For the text-containing cell, return its midpoint in (X, Y) coordinate format. 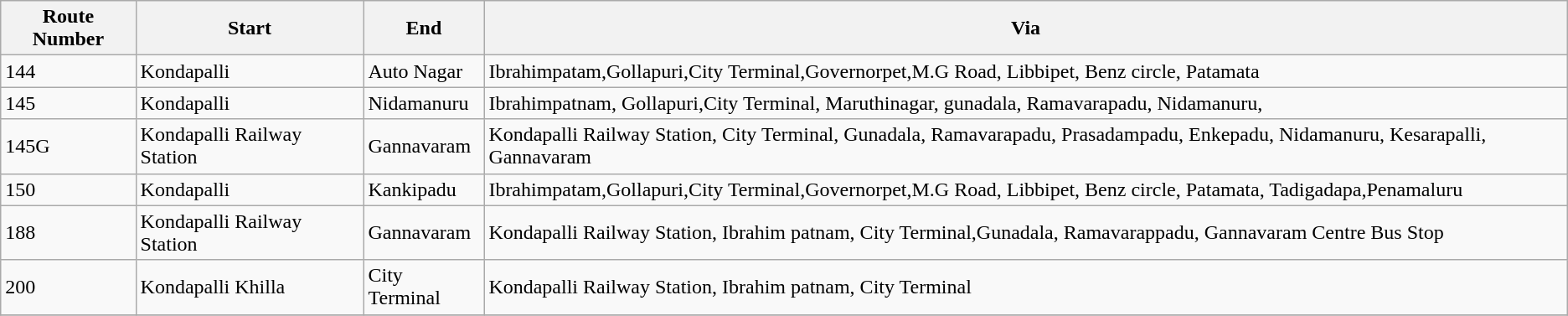
Nidamanuru (424, 103)
Kankipadu (424, 189)
145 (69, 103)
145G (69, 146)
Kondapalli Railway Station, Ibrahim patnam, City Terminal (1025, 287)
Ibrahimpatnam, Gollapuri,City Terminal, Maruthinagar, gunadala, Ramavarapadu, Nidamanuru, (1025, 103)
Kondapalli Railway Station, Ibrahim patnam, City Terminal,Gunadala, Ramavarappadu, Gannavaram Centre Bus Stop (1025, 233)
Ibrahimpatam,Gollapuri,City Terminal,Governorpet,M.G Road, Libbipet, Benz circle, Patamata (1025, 71)
Start (250, 28)
End (424, 28)
Kondapalli Khilla (250, 287)
Kondapalli Railway Station, City Terminal, Gunadala, Ramavarapadu, Prasadampadu, Enkepadu, Nidamanuru, Kesarapalli, Gannavaram (1025, 146)
200 (69, 287)
Ibrahimpatam,Gollapuri,City Terminal,Governorpet,M.G Road, Libbipet, Benz circle, Patamata, Tadigadapa,Penamaluru (1025, 189)
188 (69, 233)
Route Number (69, 28)
144 (69, 71)
150 (69, 189)
City Terminal (424, 287)
Auto Nagar (424, 71)
Via (1025, 28)
